Capture the cell that displays the provided text and extract its (X, Y) central coordinate. 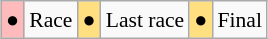
Last race (146, 20)
Final (240, 20)
Race (50, 20)
